Pinpoint the cell where the given text exists, returning its [X, Y] midpoint coordinate. 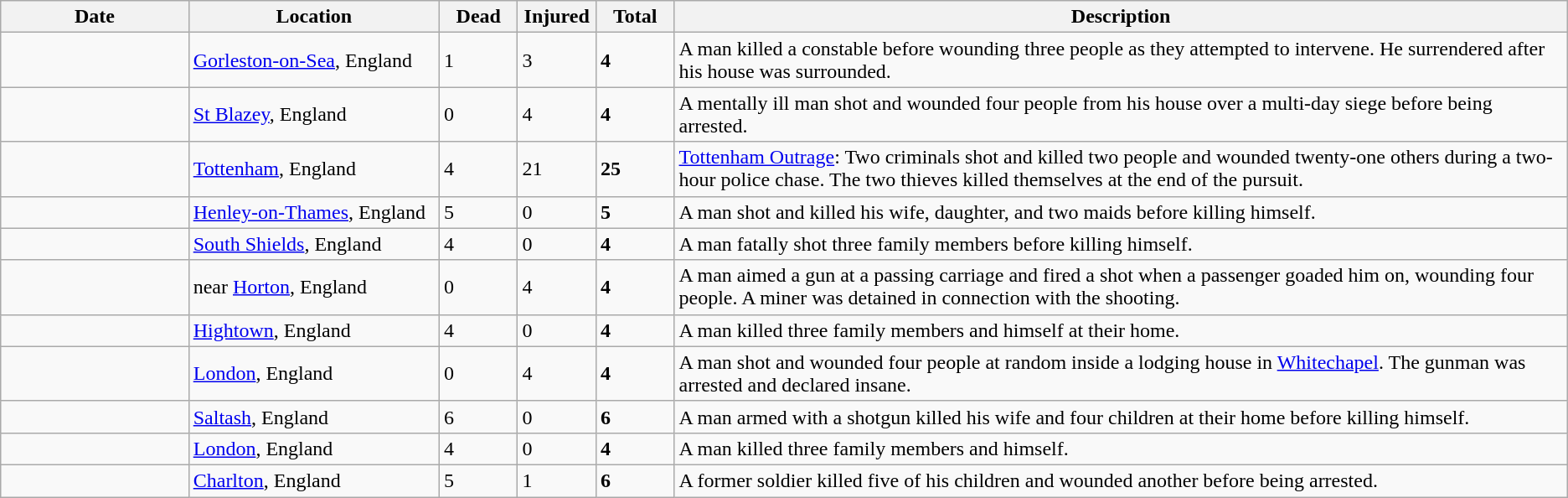
Date [95, 17]
Gorleston-on-Sea, England [313, 60]
near Horton, England [313, 287]
A former soldier killed five of his children and wounded another before being arrested. [1121, 480]
A man killed three family members and himself. [1121, 449]
A man shot and killed his wife, daughter, and two maids before killing himself. [1121, 212]
A man fatally shot three family members before killing himself. [1121, 244]
A man killed a constable before wounding three people as they attempted to intervene. He surrendered after his house was surrounded. [1121, 60]
Injured [557, 17]
St Blazey, England [313, 114]
A man armed with a shotgun killed his wife and four children at their home before killing himself. [1121, 417]
Tottenham, England [313, 169]
Charlton, England [313, 480]
21 [557, 169]
Saltash, England [313, 417]
A man killed three family members and himself at their home. [1121, 330]
A man shot and wounded four people at random inside a lodging house in Whitechapel. The gunman was arrested and declared insane. [1121, 374]
Location [313, 17]
Henley-on-Thames, England [313, 212]
25 [635, 169]
Hightown, England [313, 330]
3 [557, 60]
Total [635, 17]
A mentally ill man shot and wounded four people from his house over a multi-day siege before being arrested. [1121, 114]
Dead [478, 17]
Description [1121, 17]
South Shields, England [313, 244]
